Scan for the cell matching the given text and deliver its [x, y] coordinate at center. 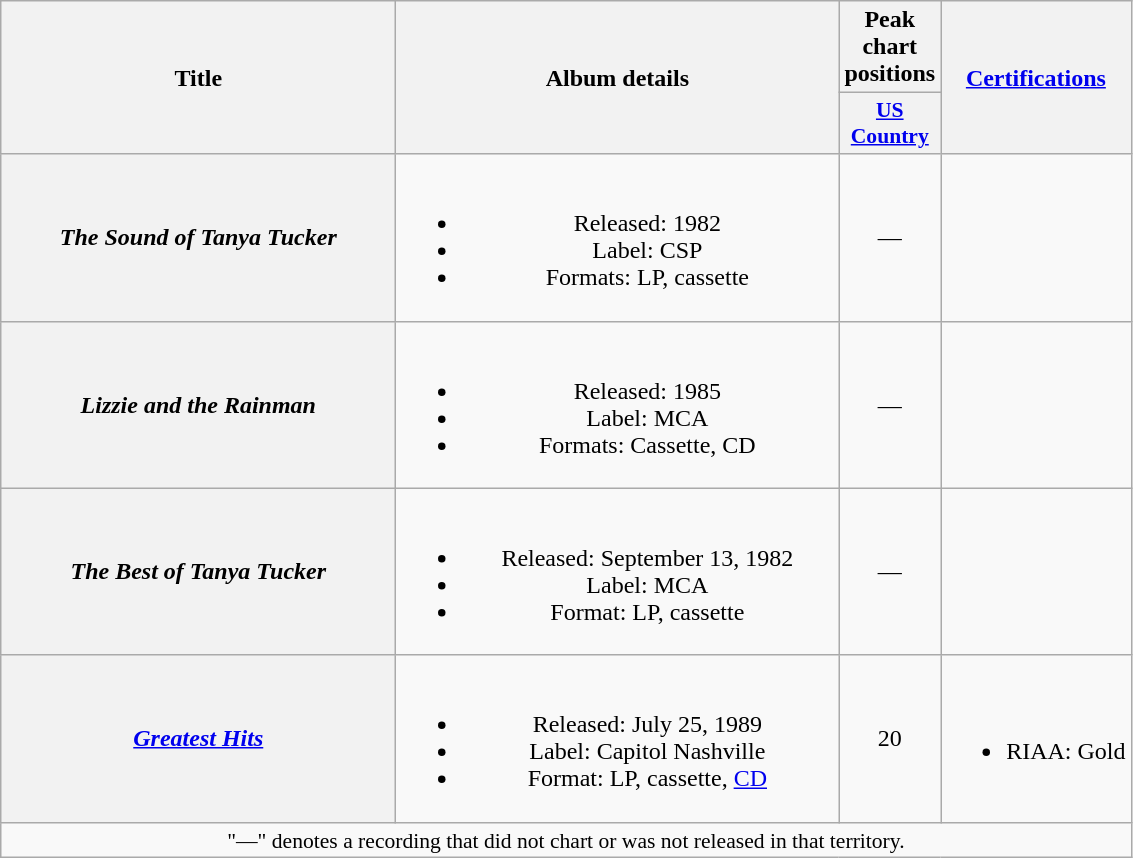
Title [198, 78]
The Sound of Tanya Tucker [198, 238]
Released: July 25, 1989Label: Capitol NashvilleFormat: LP, cassette, CD [618, 738]
Lizzie and the Rainman [198, 404]
Greatest Hits [198, 738]
The Best of Tanya Tucker [198, 572]
Released: 1982Label: CSPFormats: LP, cassette [618, 238]
RIAA: Gold [1036, 738]
USCountry [890, 124]
"—" denotes a recording that did not chart or was not released in that territory. [566, 840]
Released: 1985Label: MCAFormats: Cassette, CD [618, 404]
Album details [618, 78]
Released: September 13, 1982Label: MCAFormat: LP, cassette [618, 572]
Certifications [1036, 78]
Peakchartpositions [890, 47]
20 [890, 738]
